From the cell containing the given text, extract its center point as [X, Y] coordinate. 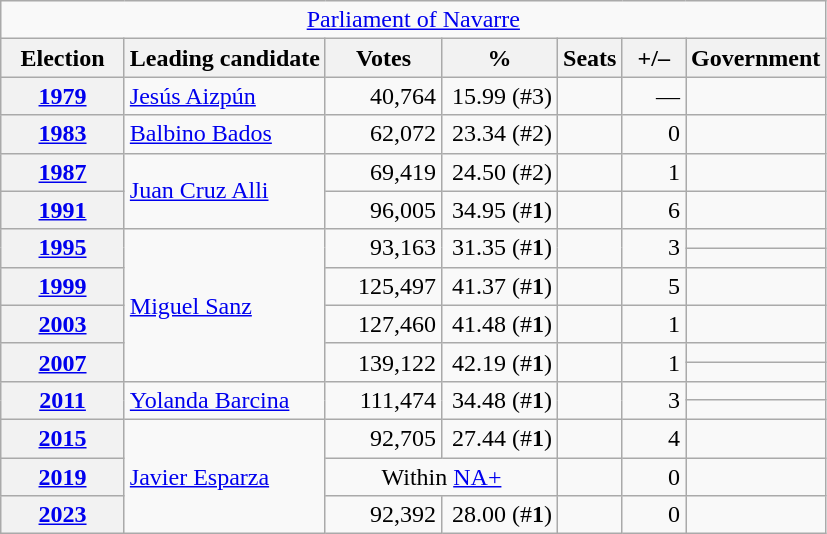
2019 [63, 477]
139,122 [383, 362]
Election [63, 58]
1987 [63, 172]
Within NA+ [441, 477]
93,163 [383, 248]
41.48 (#1) [499, 324]
34.48 (#1) [499, 400]
92,705 [383, 438]
15.99 (#3) [499, 96]
24.50 (#2) [499, 172]
2023 [63, 515]
Parliament of Navarre [414, 20]
27.44 (#1) [499, 438]
2003 [63, 324]
1995 [63, 248]
1983 [63, 134]
Votes [383, 58]
1991 [63, 210]
6 [654, 210]
— [654, 96]
Seats [590, 58]
Leading candidate [224, 58]
34.95 (#1) [499, 210]
Balbino Bados [224, 134]
31.35 (#1) [499, 248]
23.34 (#2) [499, 134]
2007 [63, 362]
41.37 (#1) [499, 286]
Jesús Aizpún [224, 96]
1999 [63, 286]
96,005 [383, 210]
28.00 (#1) [499, 515]
Juan Cruz Alli [224, 191]
Government [756, 58]
40,764 [383, 96]
127,460 [383, 324]
+/– [654, 58]
69,419 [383, 172]
1979 [63, 96]
125,497 [383, 286]
2015 [63, 438]
92,392 [383, 515]
111,474 [383, 400]
62,072 [383, 134]
Yolanda Barcina [224, 400]
2011 [63, 400]
Miguel Sanz [224, 305]
4 [654, 438]
Javier Esparza [224, 476]
5 [654, 286]
42.19 (#1) [499, 362]
% [499, 58]
